From the cell containing the given text, extract its center point as [X, Y] coordinate. 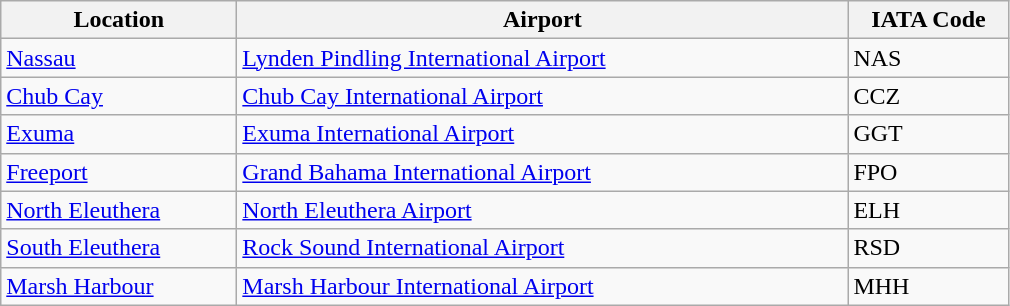
South Eleuthera [119, 248]
FPO [928, 172]
Chub Cay International Airport [542, 96]
CCZ [928, 96]
Location [119, 20]
Rock Sound International Airport [542, 248]
GGT [928, 134]
MHH [928, 286]
IATA Code [928, 20]
Freeport [119, 172]
ELH [928, 210]
Nassau [119, 58]
North Eleuthera Airport [542, 210]
NAS [928, 58]
RSD [928, 248]
Marsh Harbour [119, 286]
Marsh Harbour International Airport [542, 286]
Exuma International Airport [542, 134]
Chub Cay [119, 96]
Grand Bahama International Airport [542, 172]
Airport [542, 20]
North Eleuthera [119, 210]
Lynden Pindling International Airport [542, 58]
Exuma [119, 134]
